Return the (X, Y) coordinate for the center point of the cell that contains the specified text.  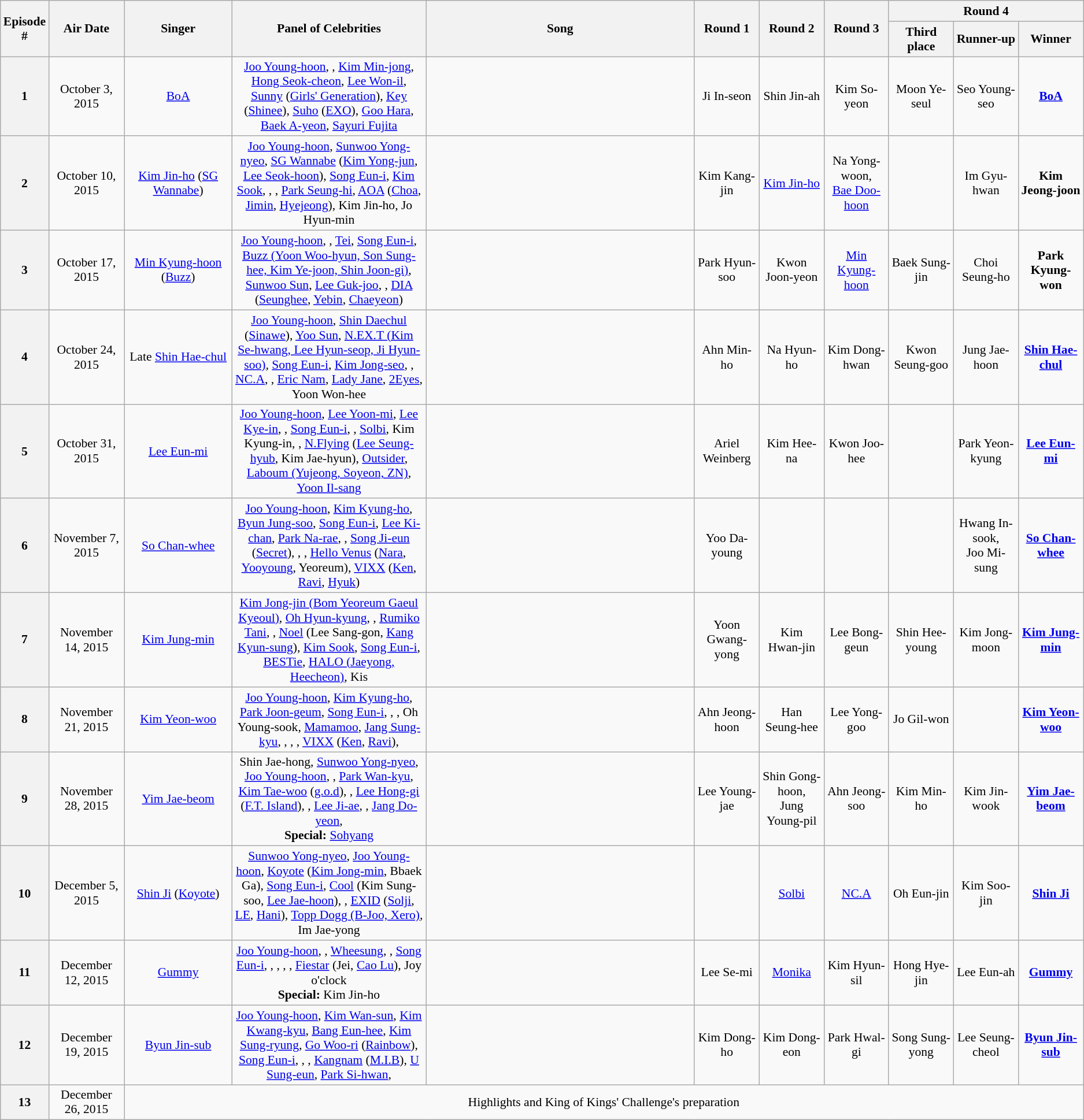
Kim Hwan-jin (791, 640)
11 (24, 973)
Oh Eun-jin (921, 893)
Kim Dong-eon (791, 1045)
6 (24, 546)
12 (24, 1045)
9 (24, 799)
Kim Jin-wook (986, 799)
Ahn Min-ho (727, 357)
Lee Bong-geun (856, 640)
5 (24, 451)
November 28, 2015 (87, 799)
Joo Young-hoon, , Wheesung, , Song Eun-i, , , , , Fiestar (Jei, Cao Lu), Joy o'clockSpecial: Kim Jin-ho (328, 973)
8 (24, 720)
2 (24, 184)
Park Kyung-won (1050, 270)
3 (24, 270)
Third place (921, 39)
Panel of Celebrities (328, 29)
Episode # (24, 29)
Choi Seung-ho (986, 270)
Ji In-seon (727, 97)
Shin Hee-young (921, 640)
October 3, 2015 (87, 97)
Jung Jae-hoon (986, 357)
December 19, 2015 (87, 1045)
Singer (178, 29)
November 21, 2015 (87, 720)
December 12, 2015 (87, 973)
Round 1 (727, 29)
October 10, 2015 (87, 184)
Round 4 (986, 11)
Kim Dong-hwan (856, 357)
1 (24, 97)
Kwon Joon-yeon (791, 270)
Na Yong-woon,Bae Doo-hoon (856, 184)
Highlights and King of Kings' Challenge's preparation (604, 1103)
Kim Soo-jin (986, 893)
Lee Young-jae (727, 799)
Na Hyun-ho (791, 357)
Solbi (791, 893)
Runner-up (986, 39)
Park Hwal-gi (856, 1045)
Kim Min-ho (921, 799)
Joo Young-hoon, Kim Kyung-ho, Park Joon-geum, Song Eun-i, , , Oh Young-sook, Mamamoo, Jang Sung-kyu, , , , VIXX (Ken, Ravi), (328, 720)
October 17, 2015 (87, 270)
4 (24, 357)
Kim Hyun-sil (856, 973)
Hong Hye-jin (921, 973)
Round 3 (856, 29)
December 26, 2015 (87, 1103)
Seo Young-seo (986, 97)
Hwang In-sook,Joo Mi-sung (986, 546)
Round 2 (791, 29)
Moon Ye-seul (921, 97)
December 5, 2015 (87, 893)
October 31, 2015 (87, 451)
Kim So-yeon (856, 97)
Late Shin Hae-chul (178, 357)
Kim Jin-ho (SG Wannabe) (178, 184)
Shin Hae-chul (1050, 357)
Han Seung-hee (791, 720)
November 7, 2015 (87, 546)
Kwon Joo-hee (856, 451)
Monika (791, 973)
Im Gyu-hwan (986, 184)
13 (24, 1103)
Kim Hee-na (791, 451)
Air Date (87, 29)
Kim Dong-ho (727, 1045)
Ahn Jeong-hoon (727, 720)
Shin Jin-ah (791, 97)
Lee Seung-cheol (986, 1045)
Winner (1050, 39)
Yoon Gwang-yong (727, 640)
Baek Sung-jin (921, 270)
Park Yeon-kyung (986, 451)
Kim Jin-ho (791, 184)
Shin Ji (1050, 893)
Park Hyun-soo (727, 270)
7 (24, 640)
Shin Ji (Koyote) (178, 893)
Kim Jong-moon (986, 640)
Kim Jeong-joon (1050, 184)
Ahn Jeong-soo (856, 799)
Kwon Seung-goo (921, 357)
Lee Yong-goo (856, 720)
NC.A (856, 893)
Song Sung-yong (921, 1045)
Jo Gil-won (921, 720)
Min Kyung-hoon (856, 270)
Lee Eun-ah (986, 973)
November 14, 2015 (87, 640)
Kim Kang-jin (727, 184)
Yoo Da-young (727, 546)
October 24, 2015 (87, 357)
Song (561, 29)
Lee Se-mi (727, 973)
Ariel Weinberg (727, 451)
Min Kyung-hoon (Buzz) (178, 270)
Shin Gong-hoon,Jung Young-pil (791, 799)
10 (24, 893)
